Extract the (x, y) coordinate from the center of the cell holding the provided text.  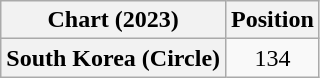
Chart (2023) (114, 20)
134 (273, 58)
South Korea (Circle) (114, 58)
Position (273, 20)
